Provide the (x, y) coordinate of the cell's center where the given text is located.  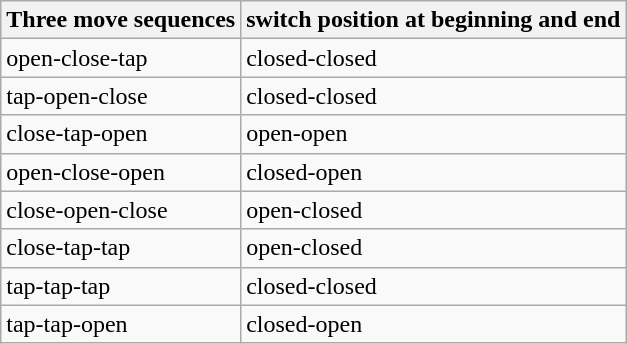
tap-open-close (121, 96)
close-tap-open (121, 134)
switch position at beginning and end (434, 20)
open-close-tap (121, 58)
close-open-close (121, 210)
tap-tap-open (121, 324)
Three move sequences (121, 20)
tap-tap-tap (121, 286)
open-open (434, 134)
close-tap-tap (121, 248)
open-close-open (121, 172)
